Return [x, y] of the center of cell containing provided text 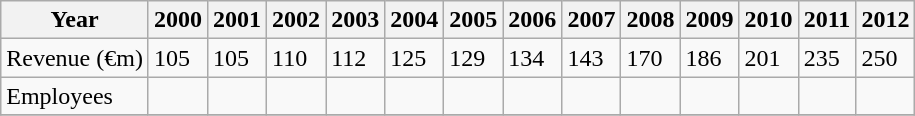
2010 [768, 20]
2011 [827, 20]
250 [886, 58]
129 [474, 58]
2002 [296, 20]
2006 [532, 20]
112 [356, 58]
134 [532, 58]
2007 [592, 20]
2005 [474, 20]
143 [592, 58]
2009 [710, 20]
2001 [236, 20]
125 [414, 58]
Year [75, 20]
235 [827, 58]
201 [768, 58]
186 [710, 58]
2003 [356, 20]
2012 [886, 20]
2000 [178, 20]
Revenue (€m) [75, 58]
2008 [650, 20]
Employees [75, 96]
170 [650, 58]
110 [296, 58]
2004 [414, 20]
